Search for the cell housing the specified text and yield its (x, y) center coordinate. 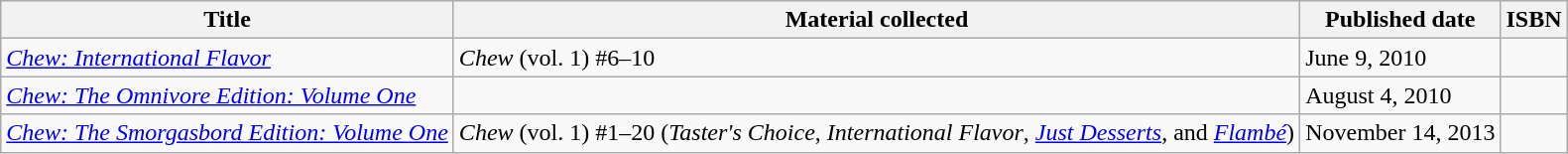
Title (228, 20)
Published date (1400, 20)
Chew: International Flavor (228, 58)
August 4, 2010 (1400, 95)
ISBN (1533, 20)
Chew (vol. 1) #1–20 (Taster's Choice, International Flavor, Just Desserts, and Flambé) (877, 133)
November 14, 2013 (1400, 133)
Chew: The Smorgasbord Edition: Volume One (228, 133)
Material collected (877, 20)
Chew (vol. 1) #6–10 (877, 58)
June 9, 2010 (1400, 58)
Chew: The Omnivore Edition: Volume One (228, 95)
